Capture the cell that displays the provided text and extract its [X, Y] central coordinate. 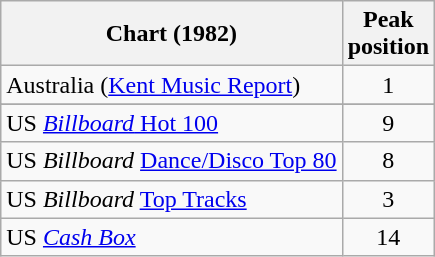
Peakposition [388, 34]
US Billboard Dance/Disco Top 80 [172, 161]
3 [388, 199]
1 [388, 85]
9 [388, 123]
US Billboard Hot 100 [172, 123]
US Billboard Top Tracks [172, 199]
Australia (Kent Music Report) [172, 85]
8 [388, 161]
Chart (1982) [172, 34]
14 [388, 237]
US Cash Box [172, 237]
